Output the (x, y) coordinate of the center of the cell containing the given text.  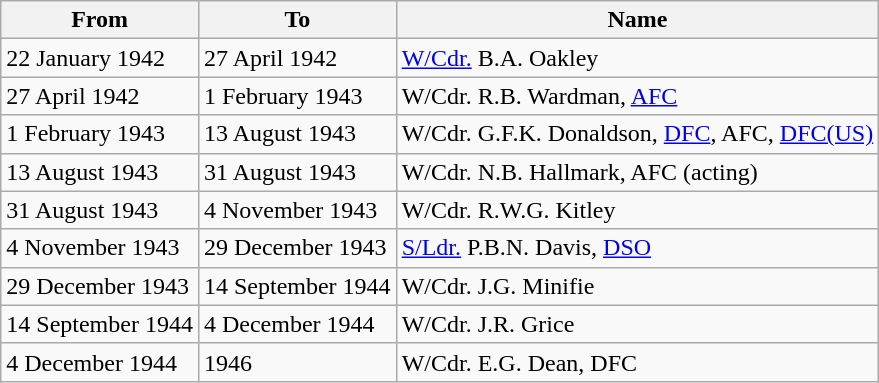
1946 (297, 362)
W/Cdr. J.R. Grice (638, 324)
W/Cdr. R.B. Wardman, AFC (638, 96)
W/Cdr. G.F.K. Donaldson, DFC, AFC, DFC(US) (638, 134)
S/Ldr. P.B.N. Davis, DSO (638, 248)
W/Cdr. J.G. Minifie (638, 286)
From (100, 20)
To (297, 20)
W/Cdr. R.W.G. Kitley (638, 210)
W/Cdr. E.G. Dean, DFC (638, 362)
22 January 1942 (100, 58)
W/Cdr. B.A. Oakley (638, 58)
Name (638, 20)
W/Cdr. N.B. Hallmark, AFC (acting) (638, 172)
